Determine the [x, y] coordinate at the center of the cell enclosing the given text.  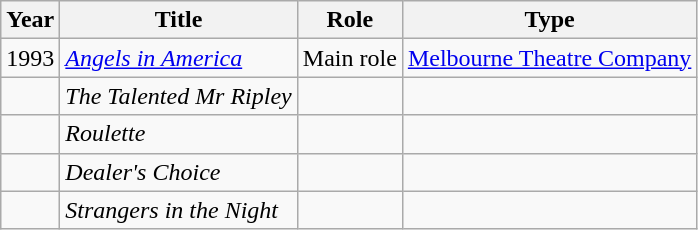
Type [550, 20]
1993 [30, 58]
Role [350, 20]
Title [178, 20]
Dealer's Choice [178, 172]
Roulette [178, 134]
Main role [350, 58]
Angels in America [178, 58]
The Talented Mr Ripley [178, 96]
Melbourne Theatre Company [550, 58]
Year [30, 20]
Strangers in the Night [178, 210]
